Pinpoint the cell where the given text exists, returning its [X, Y] midpoint coordinate. 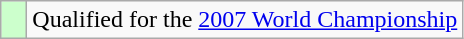
Qualified for the 2007 World Championship [245, 20]
